For the text-containing cell, return its midpoint in [x, y] coordinate format. 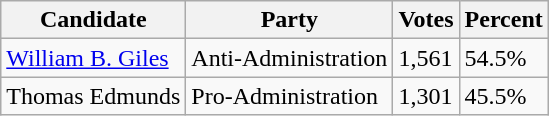
Party [290, 20]
Votes [426, 20]
Anti-Administration [290, 58]
1,301 [426, 96]
54.5% [504, 58]
William B. Giles [94, 58]
1,561 [426, 58]
Percent [504, 20]
Candidate [94, 20]
Pro-Administration [290, 96]
Thomas Edmunds [94, 96]
45.5% [504, 96]
